Capture the cell that displays the provided text and extract its (X, Y) central coordinate. 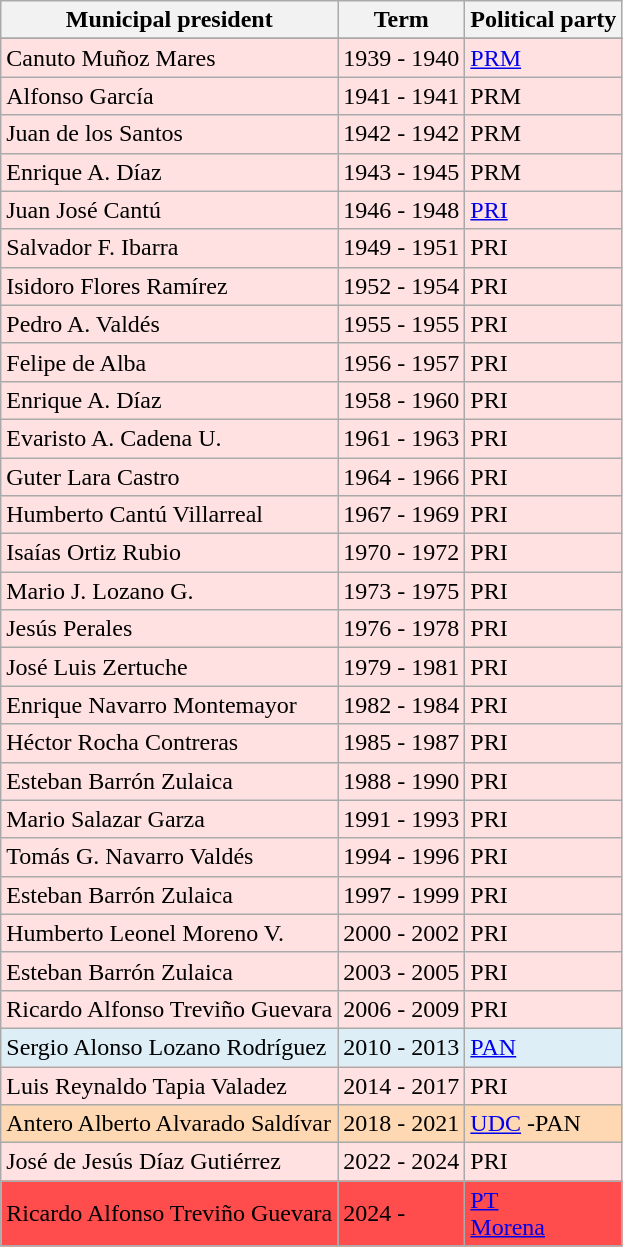
1939 - 1940 (402, 58)
1973 - 1975 (402, 591)
1967 - 1969 (402, 515)
Canuto Muñoz Mares (170, 58)
1941 - 1941 (402, 96)
1979 - 1981 (402, 667)
Humberto Cantú Villarreal (170, 515)
1961 - 1963 (402, 438)
1994 - 1996 (402, 857)
Humberto Leonel Moreno V. (170, 933)
Mario Salazar Garza (170, 819)
2006 - 2009 (402, 1009)
Term (402, 20)
1991 - 1993 (402, 819)
Tomás G. Navarro Valdés (170, 857)
2022 - 2024 (402, 1162)
Political party (544, 20)
PAN (544, 1047)
Sergio Alonso Lozano Rodríguez (170, 1047)
1982 - 1984 (402, 705)
José de Jesús Díaz Gutiérrez (170, 1162)
2014 - 2017 (402, 1085)
1988 - 1990 (402, 781)
Isidoro Flores Ramírez (170, 286)
Juan José Cantú (170, 210)
1949 - 1951 (402, 248)
Pedro A. Valdés (170, 324)
1956 - 1957 (402, 362)
Jesús Perales (170, 629)
2003 - 2005 (402, 971)
Juan de los Santos (170, 134)
1976 - 1978 (402, 629)
1943 - 1945 (402, 172)
1955 - 1955 (402, 324)
1964 - 1966 (402, 477)
1958 - 1960 (402, 400)
Antero Alberto Alvarado Saldívar (170, 1124)
UDC -PAN (544, 1124)
2018 - 2021 (402, 1124)
Guter Lara Castro (170, 477)
José Luis Zertuche (170, 667)
2000 - 2002 (402, 933)
Héctor Rocha Contreras (170, 743)
Municipal president (170, 20)
1970 - 1972 (402, 553)
2024 - (402, 1214)
Felipe de Alba (170, 362)
2010 - 2013 (402, 1047)
1952 - 1954 (402, 286)
Mario J. Lozano G. (170, 591)
1946 - 1948 (402, 210)
Evaristo A. Cadena U. (170, 438)
1942 - 1942 (402, 134)
Isaías Ortiz Rubio (170, 553)
PT Morena (544, 1214)
1985 - 1987 (402, 743)
1997 - 1999 (402, 895)
Salvador F. Ibarra (170, 248)
Luis Reynaldo Tapia Valadez (170, 1085)
Enrique Navarro Montemayor (170, 705)
Alfonso García (170, 96)
